Provide the (X, Y) coordinate of the cell's center where the given text is located.  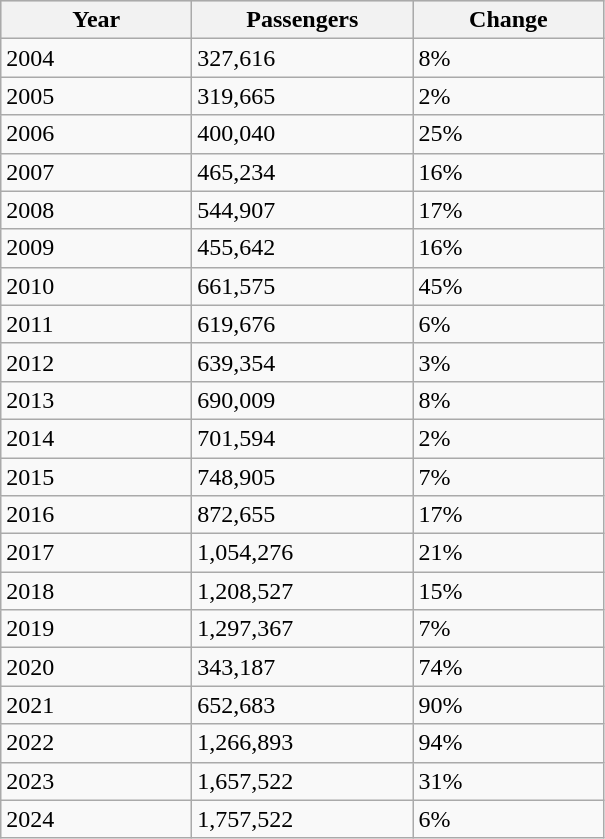
619,676 (302, 324)
400,040 (302, 134)
25% (508, 134)
2013 (96, 400)
3% (508, 362)
1,054,276 (302, 553)
74% (508, 667)
31% (508, 781)
1,208,527 (302, 591)
21% (508, 553)
2005 (96, 96)
2023 (96, 781)
652,683 (302, 705)
327,616 (302, 58)
2019 (96, 629)
748,905 (302, 477)
94% (508, 743)
2021 (96, 705)
2009 (96, 248)
Year (96, 20)
2014 (96, 438)
319,665 (302, 96)
2010 (96, 286)
2015 (96, 477)
2007 (96, 172)
2016 (96, 515)
1,657,522 (302, 781)
661,575 (302, 286)
2011 (96, 324)
2008 (96, 210)
872,655 (302, 515)
455,642 (302, 248)
2012 (96, 362)
45% (508, 286)
343,187 (302, 667)
90% (508, 705)
2006 (96, 134)
544,907 (302, 210)
2004 (96, 58)
2017 (96, 553)
701,594 (302, 438)
2018 (96, 591)
2020 (96, 667)
690,009 (302, 400)
2022 (96, 743)
639,354 (302, 362)
Change (508, 20)
465,234 (302, 172)
15% (508, 591)
1,297,367 (302, 629)
Passengers (302, 20)
1,757,522 (302, 819)
2024 (96, 819)
1,266,893 (302, 743)
